For the text-containing cell, return its midpoint in (x, y) coordinate format. 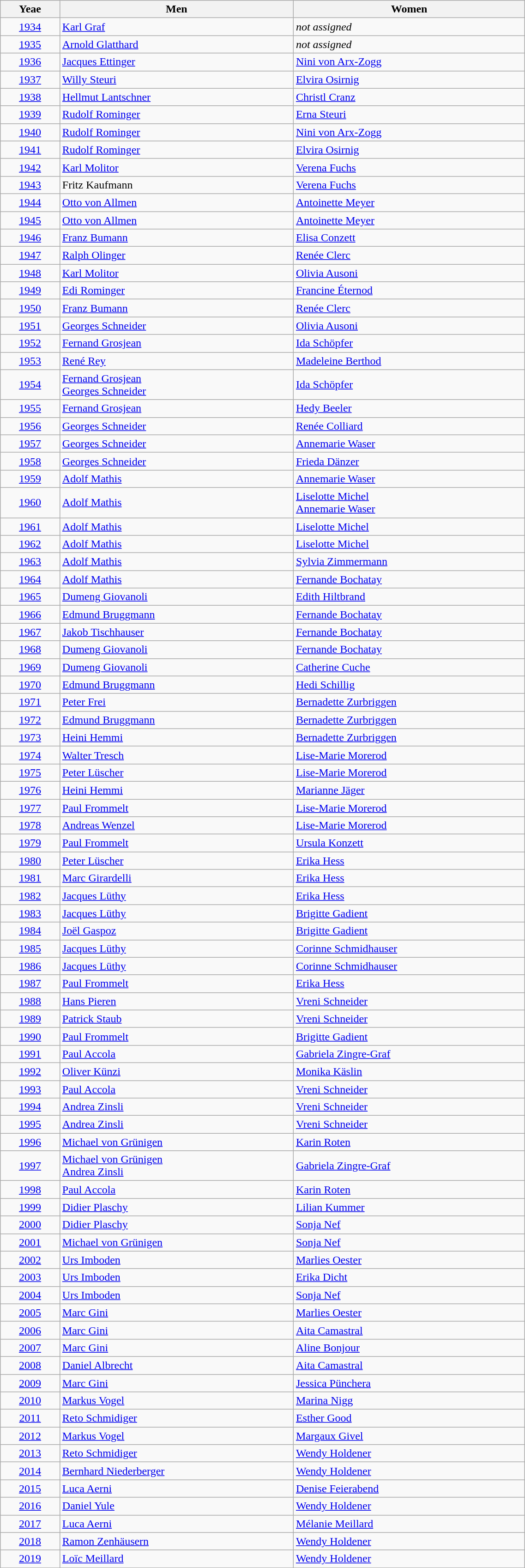
Aline Bonjour (409, 1348)
1998 (30, 1190)
Joël Gaspoz (176, 931)
1975 (30, 772)
Margaux Givel (409, 1436)
Esther Good (409, 1418)
Fritz Kaufmann (176, 185)
1953 (30, 361)
1968 (30, 650)
Daniel Yule (176, 1506)
Marina Nigg (409, 1401)
Jacques Ettinger (176, 62)
1985 (30, 948)
1969 (30, 667)
2005 (30, 1313)
Peter Frei (176, 702)
1986 (30, 966)
1967 (30, 632)
1972 (30, 720)
1987 (30, 984)
Renée Colliard (409, 426)
Oliver Künzi (176, 1071)
1992 (30, 1071)
Hellmut Lantschner (176, 97)
1947 (30, 255)
Edi Rominger (176, 291)
Francine Éternod (409, 291)
1938 (30, 97)
Daniel Albrecht (176, 1365)
Arnold Glatthard (176, 44)
1948 (30, 273)
1951 (30, 326)
2004 (30, 1295)
1977 (30, 808)
1990 (30, 1036)
Hedi Schillig (409, 685)
Ralph Olinger (176, 255)
2009 (30, 1383)
2011 (30, 1418)
Patrick Staub (176, 1019)
1999 (30, 1207)
2002 (30, 1260)
Hans Pieren (176, 1001)
Sylvia Zimmermann (409, 562)
2017 (30, 1524)
René Rey (176, 361)
1954 (30, 384)
Monika Käslin (409, 1071)
Yeae (30, 9)
1979 (30, 843)
2015 (30, 1489)
1962 (30, 544)
Jakob Tischhauser (176, 632)
Willy Steuri (176, 79)
1982 (30, 896)
1952 (30, 343)
Denise Feierabend (409, 1489)
2018 (30, 1541)
1940 (30, 132)
1961 (30, 526)
1956 (30, 426)
Bernhard Niederberger (176, 1471)
Walter Tresch (176, 755)
2014 (30, 1471)
1989 (30, 1019)
Christl Cranz (409, 97)
Catherine Cuche (409, 667)
1976 (30, 790)
1942 (30, 167)
Ursula Konzett (409, 843)
Marianne Jäger (409, 790)
Frieda Dänzer (409, 461)
2006 (30, 1330)
Hedy Beeler (409, 408)
Elisa Conzett (409, 238)
2003 (30, 1277)
1965 (30, 597)
1994 (30, 1107)
2007 (30, 1348)
Erna Steuri (409, 115)
1936 (30, 62)
1963 (30, 562)
Liselotte Michel Annemarie Waser (409, 503)
Edith Hiltbrand (409, 597)
1958 (30, 461)
2016 (30, 1506)
2010 (30, 1401)
1974 (30, 755)
Andreas Wenzel (176, 826)
1946 (30, 238)
1959 (30, 479)
2019 (30, 1559)
1943 (30, 185)
1996 (30, 1142)
2000 (30, 1225)
1934 (30, 27)
1941 (30, 150)
1949 (30, 291)
1964 (30, 579)
1957 (30, 444)
Loïc Meillard (176, 1559)
1937 (30, 79)
1970 (30, 685)
1997 (30, 1166)
2001 (30, 1242)
1984 (30, 931)
1991 (30, 1054)
Madeleine Berthod (409, 361)
2012 (30, 1436)
1988 (30, 1001)
1983 (30, 913)
1935 (30, 44)
Karl Graf (176, 27)
1945 (30, 220)
1939 (30, 115)
1981 (30, 878)
1980 (30, 861)
1966 (30, 614)
1971 (30, 702)
Mélanie Meillard (409, 1524)
1973 (30, 737)
Erika Dicht (409, 1277)
1995 (30, 1124)
Ramon Zenhäusern (176, 1541)
Michael von Grünigen Andrea Zinsli (176, 1166)
Jessica Pünchera (409, 1383)
Men (176, 9)
Marc Girardelli (176, 878)
1955 (30, 408)
1978 (30, 826)
1960 (30, 503)
Women (409, 9)
1993 (30, 1089)
Lilian Kummer (409, 1207)
1944 (30, 202)
1950 (30, 308)
2013 (30, 1453)
2008 (30, 1365)
Fernand Grosjean Georges Schneider (176, 384)
